Return the (x, y) coordinate for the center point of the cell that contains the specified text.  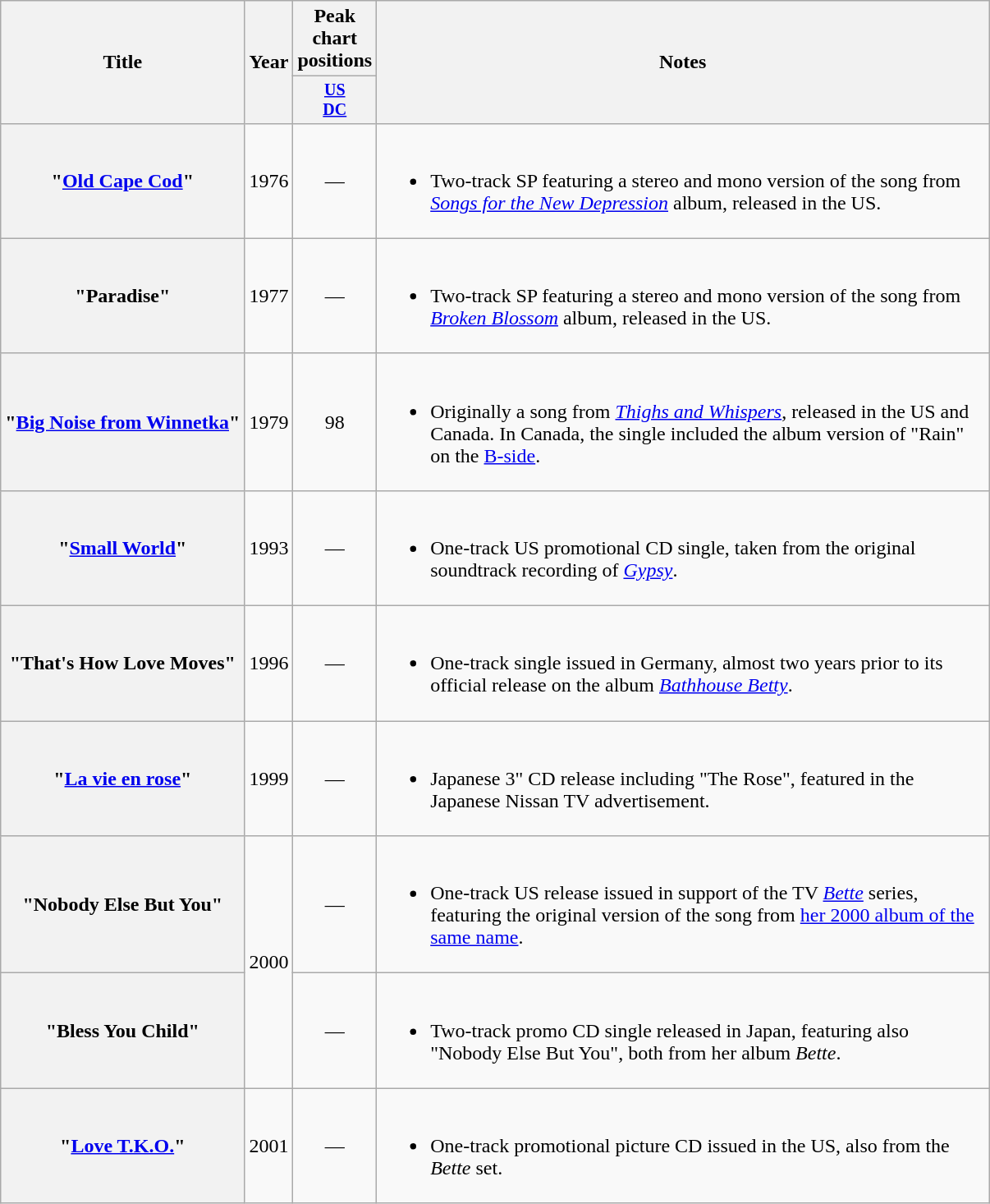
One-track US release issued in support of the TV Bette series, featuring the original version of the song from her 2000 album of the same name. (683, 905)
"La vie en rose" (123, 779)
"Love T.K.O." (123, 1146)
"Paradise" (123, 296)
Two-track SP featuring a stereo and mono version of the song from Broken Blossom album, released in the US. (683, 296)
1979 (269, 422)
"Nobody Else But You" (123, 905)
98 (335, 422)
"That's How Love Moves" (123, 664)
Year (269, 62)
Notes (683, 62)
"Big Noise from Winnetka" (123, 422)
1993 (269, 548)
Japanese 3" CD release including "The Rose", featured in the Japanese Nissan TV advertisement. (683, 779)
Originally a song from Thighs and Whispers, released in the US and Canada. In Canada, the single included the album version of "Rain" on the B-side. (683, 422)
1977 (269, 296)
One-track promotional picture CD issued in the US, also from the Bette set. (683, 1146)
"Small World" (123, 548)
1976 (269, 181)
2001 (269, 1146)
Title (123, 62)
USDC (335, 100)
Two-track SP featuring a stereo and mono version of the song from Songs for the New Depression album, released in the US. (683, 181)
One-track US promotional CD single, taken from the original soundtrack recording of Gypsy. (683, 548)
Peak chart positions (335, 39)
1999 (269, 779)
1996 (269, 664)
"Bless You Child" (123, 1031)
One-track single issued in Germany, almost two years prior to its official release on the album Bathhouse Betty. (683, 664)
Two-track promo CD single released in Japan, featuring also "Nobody Else But You", both from her album Bette. (683, 1031)
"Old Cape Cod" (123, 181)
2000 (269, 963)
